Determine the (x, y) coordinate at the center of the cell enclosing the given text.  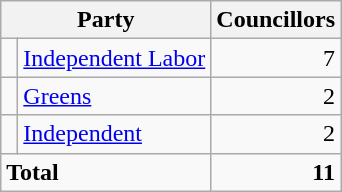
Total (106, 172)
Greens (114, 96)
7 (276, 58)
Councillors (276, 20)
11 (276, 172)
Party (106, 20)
Independent (114, 134)
Independent Labor (114, 58)
